Determine the [X, Y] coordinate at the center of the cell enclosing the given text.  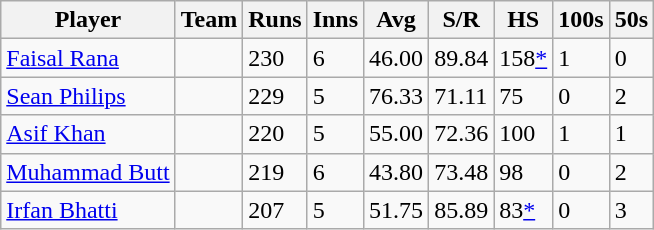
51.75 [396, 210]
72.36 [462, 134]
Sean Philips [88, 96]
207 [275, 210]
229 [275, 96]
219 [275, 172]
Irfan Bhatti [88, 210]
85.89 [462, 210]
71.11 [462, 96]
230 [275, 58]
Runs [275, 20]
98 [524, 172]
Muhammad Butt [88, 172]
Team [209, 20]
55.00 [396, 134]
50s [631, 20]
89.84 [462, 58]
76.33 [396, 96]
100 [524, 134]
73.48 [462, 172]
S/R [462, 20]
100s [581, 20]
46.00 [396, 58]
Inns [335, 20]
43.80 [396, 172]
75 [524, 96]
158* [524, 58]
220 [275, 134]
3 [631, 210]
Asif Khan [88, 134]
Faisal Rana [88, 58]
Avg [396, 20]
Player [88, 20]
83* [524, 210]
HS [524, 20]
